Extract the [x, y] coordinate from the center of the cell holding the provided text.  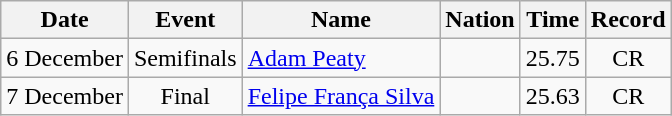
25.75 [552, 58]
Time [552, 20]
Record [628, 20]
Nation [480, 20]
Event [185, 20]
7 December [65, 96]
Adam Peaty [341, 58]
6 December [65, 58]
25.63 [552, 96]
Final [185, 96]
Name [341, 20]
Date [65, 20]
Semifinals [185, 58]
Felipe França Silva [341, 96]
